Locate the cell with the specified text and output its [X, Y] center coordinate. 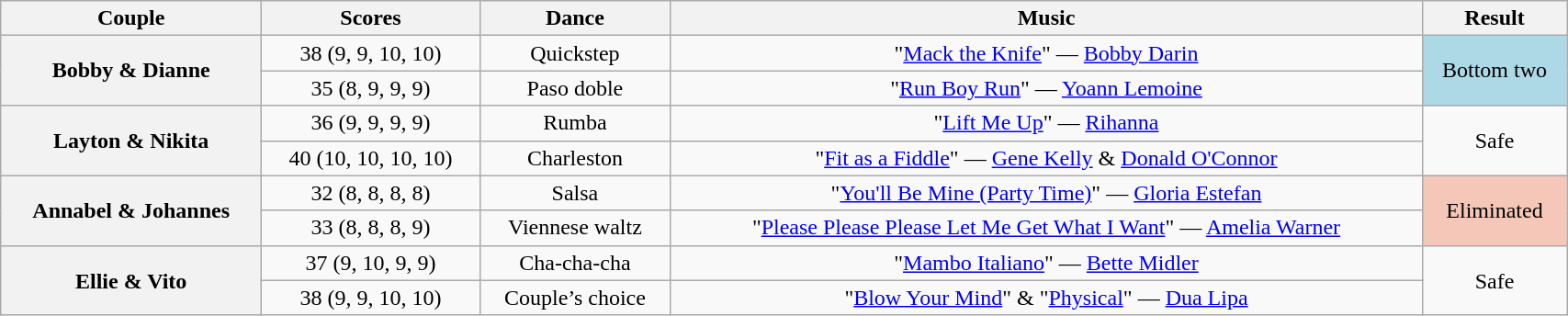
32 (8, 8, 8, 8) [371, 193]
33 (8, 8, 8, 9) [371, 228]
Annabel & Johannes [131, 210]
"Lift Me Up" — Rihanna [1047, 123]
36 (9, 9, 9, 9) [371, 123]
Cha-cha-cha [575, 263]
Salsa [575, 193]
"Please Please Please Let Me Get What I Want" — Amelia Warner [1047, 228]
"Fit as a Fiddle" — Gene Kelly & Donald O'Connor [1047, 158]
Bobby & Dianne [131, 71]
Ellie & Vito [131, 280]
"Mambo Italiano" — Bette Midler [1047, 263]
40 (10, 10, 10, 10) [371, 158]
Eliminated [1494, 210]
Couple’s choice [575, 298]
Rumba [575, 123]
"You'll Be Mine (Party Time)" — Gloria Estefan [1047, 193]
Couple [131, 18]
"Blow Your Mind" & "Physical" — Dua Lipa [1047, 298]
Dance [575, 18]
Viennese waltz [575, 228]
Layton & Nikita [131, 141]
"Run Boy Run" — Yoann Lemoine [1047, 88]
35 (8, 9, 9, 9) [371, 88]
Scores [371, 18]
Result [1494, 18]
"Mack the Knife" — Bobby Darin [1047, 53]
Music [1047, 18]
37 (9, 10, 9, 9) [371, 263]
Quickstep [575, 53]
Paso doble [575, 88]
Charleston [575, 158]
Bottom two [1494, 71]
